Pinpoint the cell where the given text exists, returning its (x, y) midpoint coordinate. 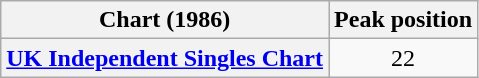
UK Independent Singles Chart (165, 58)
22 (404, 58)
Peak position (404, 20)
Chart (1986) (165, 20)
